Identify which cell holds the provided text, then report its [x, y] central coordinate. 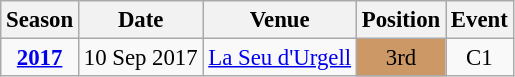
10 Sep 2017 [140, 58]
La Seu d'Urgell [280, 58]
Venue [280, 20]
3rd [400, 58]
Date [140, 20]
Position [400, 20]
Event [480, 20]
2017 [40, 58]
Season [40, 20]
C1 [480, 58]
